Output the (x, y) coordinate of the center of the cell containing the given text.  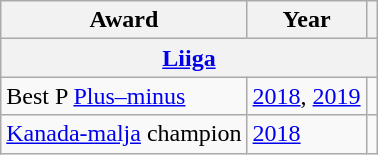
Year (306, 20)
Award (124, 20)
2018, 2019 (306, 96)
Best P Plus–minus (124, 96)
2018 (306, 134)
Kanada-malja champion (124, 134)
Liiga (189, 58)
